Pinpoint the cell where the given text exists, returning its [x, y] midpoint coordinate. 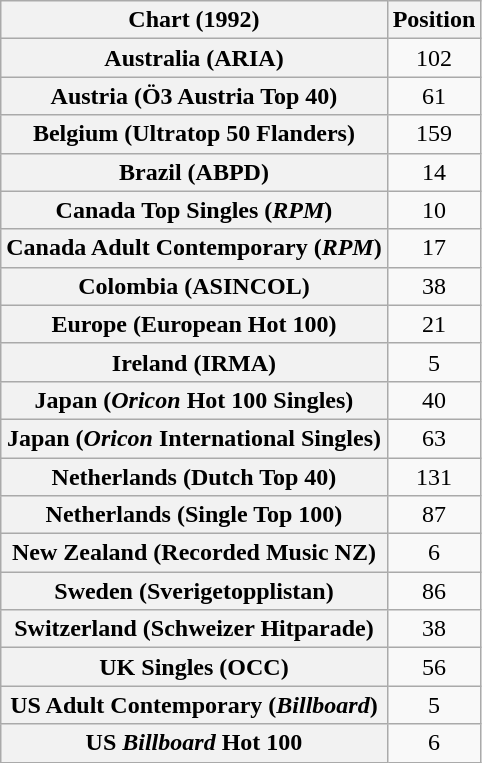
Position [434, 20]
Netherlands (Dutch Top 40) [194, 477]
Brazil (ABPD) [194, 172]
Colombia (ASINCOL) [194, 286]
Canada Adult Contemporary (RPM) [194, 248]
40 [434, 400]
56 [434, 667]
Switzerland (Schweizer Hitparade) [194, 629]
Canada Top Singles (RPM) [194, 210]
10 [434, 210]
159 [434, 134]
UK Singles (OCC) [194, 667]
US Adult Contemporary (Billboard) [194, 705]
Europe (European Hot 100) [194, 324]
Ireland (IRMA) [194, 362]
61 [434, 96]
102 [434, 58]
US Billboard Hot 100 [194, 743]
Japan (Oricon International Singles) [194, 438]
Belgium (Ultratop 50 Flanders) [194, 134]
17 [434, 248]
86 [434, 591]
Austria (Ö3 Austria Top 40) [194, 96]
131 [434, 477]
Japan (Oricon Hot 100 Singles) [194, 400]
Chart (1992) [194, 20]
Sweden (Sverigetopplistan) [194, 591]
Australia (ARIA) [194, 58]
63 [434, 438]
New Zealand (Recorded Music NZ) [194, 553]
14 [434, 172]
87 [434, 515]
Netherlands (Single Top 100) [194, 515]
21 [434, 324]
